Identify which cell holds the provided text, then report its [X, Y] central coordinate. 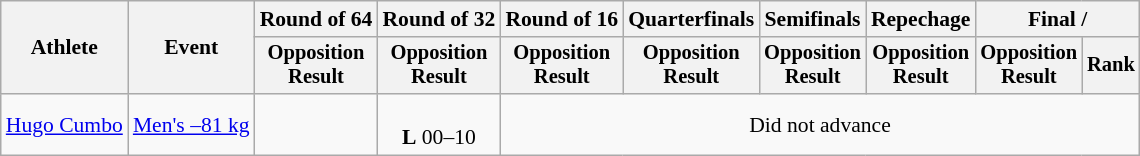
Men's –81 kg [192, 124]
Repechage [921, 19]
Quarterfinals [691, 19]
Event [192, 48]
Semifinals [812, 19]
Did not advance [820, 124]
Round of 16 [562, 19]
Athlete [64, 48]
Round of 64 [316, 19]
Rank [1111, 66]
Round of 32 [438, 19]
Final / [1057, 19]
L 00–10 [438, 124]
Hugo Cumbo [64, 124]
